Scan for the cell matching the given text and deliver its [x, y] coordinate at center. 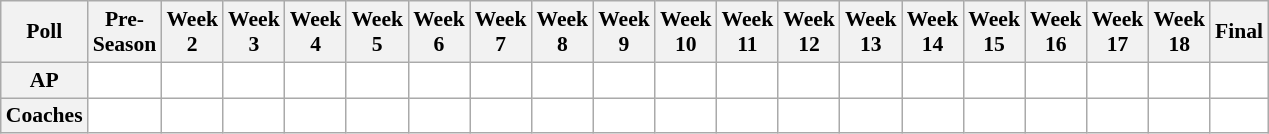
Week7 [501, 32]
Week6 [439, 32]
Poll [44, 32]
Week2 [192, 32]
AP [44, 80]
Week18 [1179, 32]
Week3 [254, 32]
Week12 [809, 32]
Week17 [1118, 32]
Coaches [44, 116]
Week13 [871, 32]
Pre-Season [125, 32]
Week11 [748, 32]
Final [1239, 32]
Week4 [316, 32]
Week5 [377, 32]
Week16 [1056, 32]
Week15 [994, 32]
Week10 [686, 32]
Week9 [624, 32]
Week14 [933, 32]
Week8 [562, 32]
